Pinpoint the cell where the given text exists, returning its (x, y) midpoint coordinate. 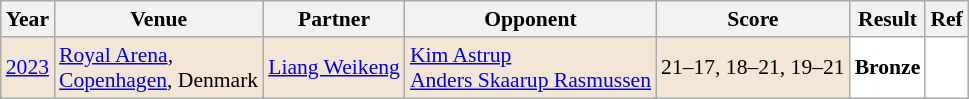
Bronze (888, 68)
Score (753, 19)
Royal Arena,Copenhagen, Denmark (158, 68)
Partner (334, 19)
2023 (28, 68)
Ref (946, 19)
Venue (158, 19)
Liang Weikeng (334, 68)
Opponent (530, 19)
Result (888, 19)
Year (28, 19)
21–17, 18–21, 19–21 (753, 68)
Kim Astrup Anders Skaarup Rasmussen (530, 68)
